For the text-containing cell, return its midpoint in [X, Y] coordinate format. 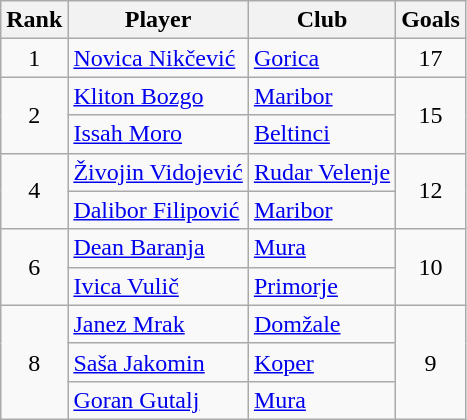
Player [158, 20]
10 [431, 267]
Rudar Velenje [322, 172]
6 [34, 267]
Živojin Vidojević [158, 172]
Primorje [322, 286]
4 [34, 191]
Beltinci [322, 134]
Gorica [322, 58]
Dalibor Filipović [158, 210]
Saša Jakomin [158, 362]
1 [34, 58]
Ivica Vulič [158, 286]
17 [431, 58]
Club [322, 20]
12 [431, 191]
Koper [322, 362]
Novica Nikčević [158, 58]
15 [431, 115]
8 [34, 362]
Janez Mrak [158, 324]
Issah Moro [158, 134]
Dean Baranja [158, 248]
Kliton Bozgo [158, 96]
Rank [34, 20]
9 [431, 362]
Goals [431, 20]
Domžale [322, 324]
2 [34, 115]
Goran Gutalj [158, 400]
